Identify which cell holds the provided text, then report its [X, Y] central coordinate. 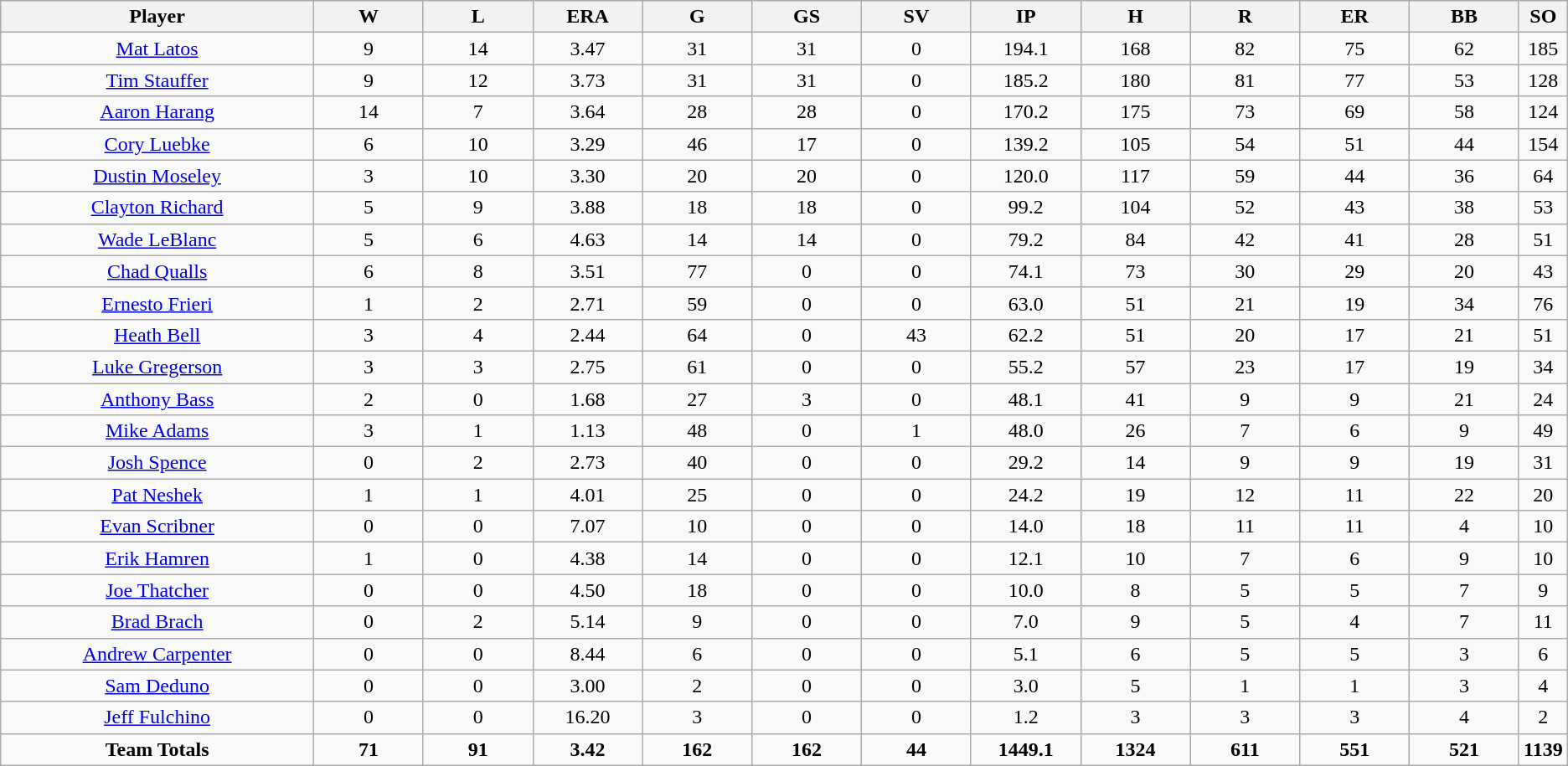
185.2 [1025, 80]
49 [1543, 431]
Josh Spence [157, 463]
48 [697, 431]
62.2 [1025, 335]
4.38 [588, 558]
Mike Adams [157, 431]
551 [1355, 749]
3.64 [588, 112]
1.2 [1025, 717]
46 [697, 144]
128 [1543, 80]
7.07 [588, 527]
23 [1245, 367]
Heath Bell [157, 335]
194.1 [1025, 49]
180 [1136, 80]
29 [1355, 271]
Jeff Fulchino [157, 717]
24.2 [1025, 495]
139.2 [1025, 144]
1.13 [588, 431]
2.75 [588, 367]
5.14 [588, 622]
GS [807, 17]
Wade LeBlanc [157, 239]
62 [1464, 49]
25 [697, 495]
61 [697, 367]
H [1136, 17]
SO [1543, 17]
Aaron Harang [157, 112]
Andrew Carpenter [157, 654]
1.68 [588, 399]
75 [1355, 49]
611 [1245, 749]
185 [1543, 49]
24 [1543, 399]
2.71 [588, 303]
BB [1464, 17]
104 [1136, 208]
99.2 [1025, 208]
79.2 [1025, 239]
5.1 [1025, 654]
2.73 [588, 463]
154 [1543, 144]
3.47 [588, 49]
ER [1355, 17]
Cory Luebke [157, 144]
3.73 [588, 80]
Erik Hamren [157, 558]
Team Totals [157, 749]
Tim Stauffer [157, 80]
3.30 [588, 176]
4.63 [588, 239]
7.0 [1025, 622]
91 [477, 749]
Brad Brach [157, 622]
W [369, 17]
42 [1245, 239]
14.0 [1025, 527]
R [1245, 17]
3.88 [588, 208]
L [477, 17]
81 [1245, 80]
Joe Thatcher [157, 590]
3.00 [588, 686]
117 [1136, 176]
3.42 [588, 749]
ERA [588, 17]
Clayton Richard [157, 208]
Ernesto Frieri [157, 303]
76 [1543, 303]
63.0 [1025, 303]
G [697, 17]
SV [916, 17]
4.50 [588, 590]
52 [1245, 208]
Pat Neshek [157, 495]
168 [1136, 49]
3.0 [1025, 686]
Player [157, 17]
30 [1245, 271]
71 [369, 749]
1139 [1543, 749]
8.44 [588, 654]
40 [697, 463]
48.1 [1025, 399]
105 [1136, 144]
1449.1 [1025, 749]
4.01 [588, 495]
48.0 [1025, 431]
26 [1136, 431]
2.44 [588, 335]
38 [1464, 208]
82 [1245, 49]
IP [1025, 17]
Evan Scribner [157, 527]
Luke Gregerson [157, 367]
22 [1464, 495]
12.1 [1025, 558]
16.20 [588, 717]
36 [1464, 176]
Mat Latos [157, 49]
27 [697, 399]
55.2 [1025, 367]
Chad Qualls [157, 271]
521 [1464, 749]
175 [1136, 112]
1324 [1136, 749]
Sam Deduno [157, 686]
54 [1245, 144]
29.2 [1025, 463]
Anthony Bass [157, 399]
10.0 [1025, 590]
57 [1136, 367]
84 [1136, 239]
74.1 [1025, 271]
3.29 [588, 144]
58 [1464, 112]
170.2 [1025, 112]
69 [1355, 112]
Dustin Moseley [157, 176]
120.0 [1025, 176]
124 [1543, 112]
3.51 [588, 271]
